Extract the [x, y] coordinate from the center of the cell holding the provided text.  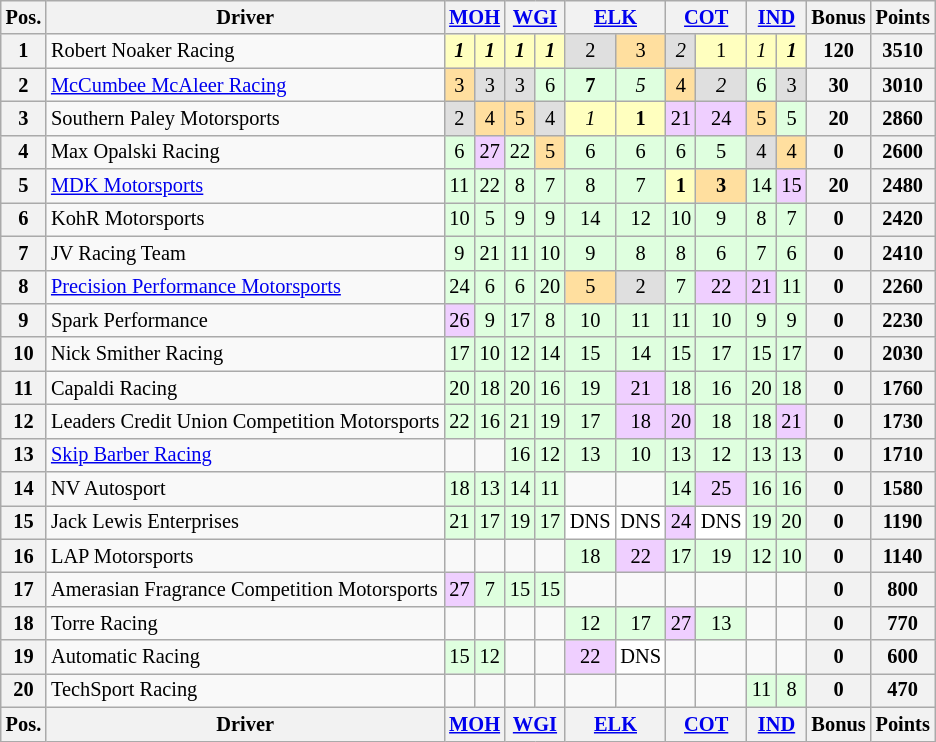
2860 [903, 118]
NV Autosport [245, 489]
1710 [903, 455]
25 [721, 489]
KohR Motorsports [245, 219]
Max Opalski Racing [245, 152]
1580 [903, 489]
2260 [903, 287]
1190 [903, 522]
MDK Motorsports [245, 186]
Automatic Racing [245, 657]
2420 [903, 219]
TechSport Racing [245, 690]
2600 [903, 152]
2480 [903, 186]
800 [903, 589]
30 [839, 85]
Precision Performance Motorsports [245, 287]
2030 [903, 354]
McCumbee McAleer Racing [245, 85]
26 [459, 320]
470 [903, 690]
Amerasian Fragrance Competition Motorsports [245, 589]
Robert Noaker Racing [245, 51]
Skip Barber Racing [245, 455]
770 [903, 623]
Capaldi Racing [245, 388]
Jack Lewis Enterprises [245, 522]
3010 [903, 85]
3510 [903, 51]
1140 [903, 556]
600 [903, 657]
Torre Racing [245, 623]
Southern Paley Motorsports [245, 118]
2410 [903, 253]
2230 [903, 320]
Nick Smither Racing [245, 354]
LAP Motorsports [245, 556]
1730 [903, 421]
120 [839, 51]
Spark Performance [245, 320]
JV Racing Team [245, 253]
1760 [903, 388]
Leaders Credit Union Competition Motorsports [245, 421]
